Scan for the cell matching the given text and deliver its [X, Y] coordinate at center. 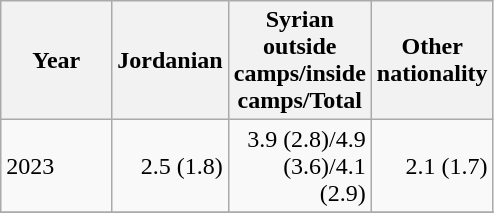
2.5 (1.8) [170, 166]
2023 [56, 166]
Syrian outside camps/inside camps/Total [300, 60]
Jordanian [170, 60]
Year [56, 60]
Other nationality [432, 60]
3.9 (2.8)/4.9 (3.6)/4.1 (2.9) [300, 166]
2.1 (1.7) [432, 166]
